From the cell containing the given text, extract its center point as [x, y] coordinate. 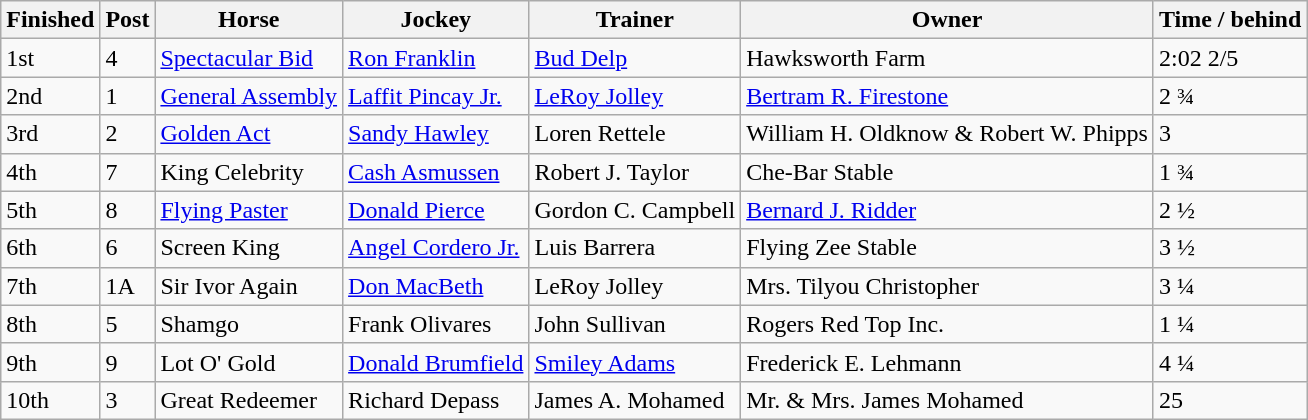
8th [50, 324]
Golden Act [249, 134]
Luis Barrera [635, 248]
1 ¼ [1230, 324]
Frederick E. Lehmann [948, 362]
Trainer [635, 20]
Lot O' Gold [249, 362]
Spectacular Bid [249, 58]
Flying Paster [249, 210]
2 ¾ [1230, 96]
4th [50, 172]
Robert J. Taylor [635, 172]
7th [50, 286]
Bertram R. Firestone [948, 96]
4 ¼ [1230, 362]
Ron Franklin [436, 58]
Donald Pierce [436, 210]
Don MacBeth [436, 286]
25 [1230, 400]
1A [128, 286]
2:02 2/5 [1230, 58]
Bernard J. Ridder [948, 210]
8 [128, 210]
10th [50, 400]
Sandy Hawley [436, 134]
Laffit Pincay Jr. [436, 96]
2 [128, 134]
Time / behind [1230, 20]
Che-Bar Stable [948, 172]
John Sullivan [635, 324]
1st [50, 58]
Hawksworth Farm [948, 58]
2nd [50, 96]
General Assembly [249, 96]
1 ¾ [1230, 172]
9 [128, 362]
Horse [249, 20]
Rogers Red Top Inc. [948, 324]
Flying Zee Stable [948, 248]
Great Redeemer [249, 400]
King Celebrity [249, 172]
Jockey [436, 20]
6 [128, 248]
Mrs. Tilyou Christopher [948, 286]
Owner [948, 20]
2 ½ [1230, 210]
Shamgo [249, 324]
Finished [50, 20]
Cash Asmussen [436, 172]
William H. Oldknow & Robert W. Phipps [948, 134]
Angel Cordero Jr. [436, 248]
James A. Mohamed [635, 400]
5 [128, 324]
4 [128, 58]
6th [50, 248]
7 [128, 172]
Sir Ivor Again [249, 286]
5th [50, 210]
Richard Depass [436, 400]
Post [128, 20]
Gordon C. Campbell [635, 210]
Bud Delp [635, 58]
Frank Olivares [436, 324]
Smiley Adams [635, 362]
3rd [50, 134]
3 ½ [1230, 248]
3 ¼ [1230, 286]
Loren Rettele [635, 134]
Mr. & Mrs. James Mohamed [948, 400]
Donald Brumfield [436, 362]
9th [50, 362]
1 [128, 96]
Screen King [249, 248]
